Extract the [X, Y] coordinate from the center of the cell holding the provided text.  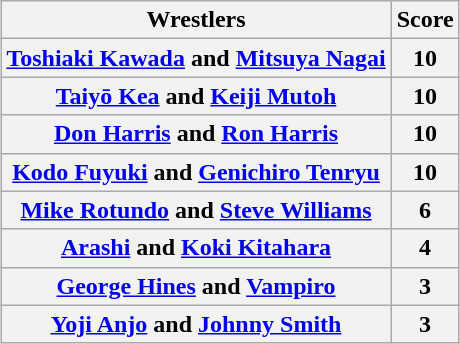
Toshiaki Kawada and Mitsuya Nagai [196, 58]
Score [425, 20]
George Hines and Vampiro [196, 286]
6 [425, 210]
Kodo Fuyuki and Genichiro Tenryu [196, 172]
Arashi and Koki Kitahara [196, 248]
Taiyō Kea and Keiji Mutoh [196, 96]
4 [425, 248]
Don Harris and Ron Harris [196, 134]
Yoji Anjo and Johnny Smith [196, 324]
Wrestlers [196, 20]
Mike Rotundo and Steve Williams [196, 210]
